Determine the (X, Y) coordinate at the center of the cell enclosing the given text.  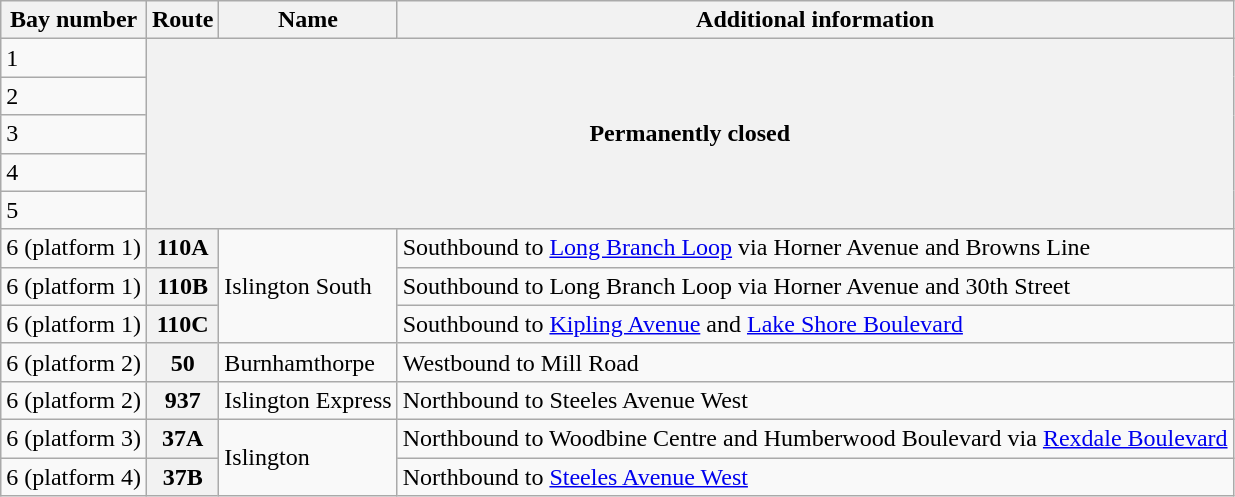
Burnhamthorpe (308, 362)
Westbound to Mill Road (815, 362)
937 (182, 400)
Northbound to Woodbine Centre and Humberwood Boulevard via Rexdale Boulevard (815, 438)
Additional information (815, 20)
5 (74, 210)
110C (182, 324)
37B (182, 477)
50 (182, 362)
110A (182, 248)
Permanently closed (690, 134)
6 (platform 3) (74, 438)
Islington South (308, 286)
2 (74, 96)
Southbound to Kipling Avenue and Lake Shore Boulevard (815, 324)
1 (74, 58)
Southbound to Long Branch Loop via Horner Avenue and 30th Street (815, 286)
4 (74, 172)
Route (182, 20)
Southbound to Long Branch Loop via Horner Avenue and Browns Line (815, 248)
Islington (308, 457)
37A (182, 438)
Bay number (74, 20)
3 (74, 134)
6 (platform 4) (74, 477)
Name (308, 20)
Islington Express (308, 400)
110B (182, 286)
